Pinpoint the cell where the given text exists, returning its (x, y) midpoint coordinate. 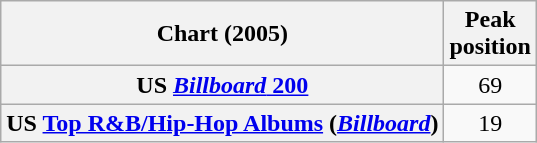
19 (490, 123)
US Top R&B/Hip-Hop Albums (Billboard) (222, 123)
US Billboard 200 (222, 85)
Peakposition (490, 34)
69 (490, 85)
Chart (2005) (222, 34)
